Return (X, Y) of the center of cell containing provided text 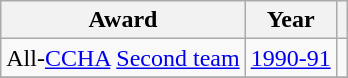
All-CCHA Second team (123, 58)
Award (123, 20)
Year (290, 20)
1990-91 (290, 58)
